Capture the cell that displays the provided text and extract its (X, Y) central coordinate. 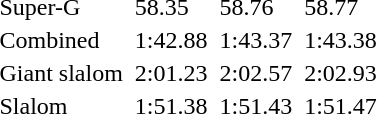
2:01.23 (171, 73)
2:02.57 (256, 73)
1:42.88 (171, 40)
1:43.37 (256, 40)
